Scan for the cell matching the given text and deliver its [x, y] coordinate at center. 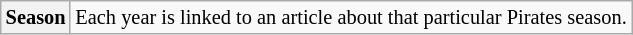
Each year is linked to an article about that particular Pirates season. [350, 17]
Season [36, 17]
